Output the (x, y) coordinate of the center of the cell containing the given text.  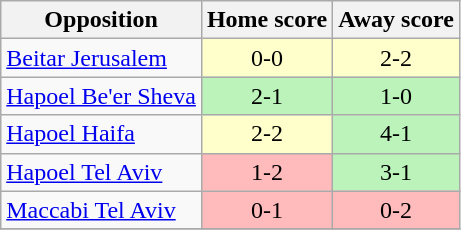
0-0 (266, 58)
Home score (266, 20)
Hapoel Be'er Sheva (102, 96)
Hapoel Haifa (102, 134)
3-1 (396, 172)
1-0 (396, 96)
Opposition (102, 20)
Hapoel Tel Aviv (102, 172)
2-1 (266, 96)
0-2 (396, 210)
4-1 (396, 134)
1-2 (266, 172)
Away score (396, 20)
Beitar Jerusalem (102, 58)
0-1 (266, 210)
Maccabi Tel Aviv (102, 210)
